Find where the given text appears and provide that cell's center as [X, Y] coordinate. 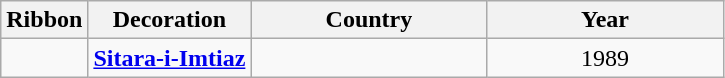
Decoration [170, 20]
Year [605, 20]
Sitara-i-Imtiaz [170, 58]
1989 [605, 58]
Ribbon [44, 20]
Country [369, 20]
